Scan for the cell matching the given text and deliver its [X, Y] coordinate at center. 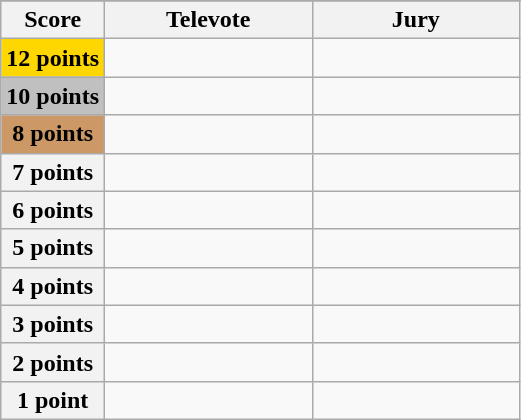
Televote [209, 20]
Score [53, 20]
6 points [53, 210]
5 points [53, 248]
Jury [416, 20]
8 points [53, 134]
4 points [53, 286]
7 points [53, 172]
3 points [53, 324]
12 points [53, 58]
10 points [53, 96]
1 point [53, 400]
2 points [53, 362]
